Search for the cell housing the specified text and yield its (x, y) center coordinate. 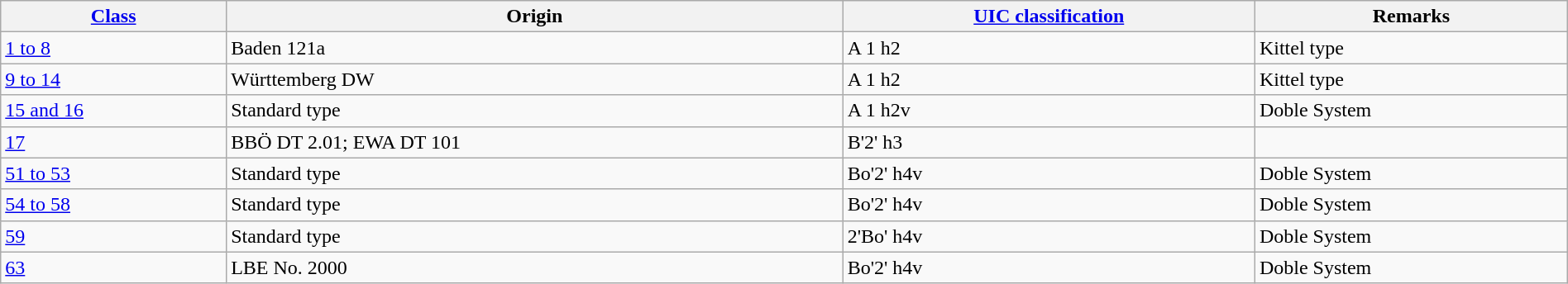
9 to 14 (114, 79)
BBÖ DT 2.01; EWA DT 101 (535, 142)
A 1 h2v (1049, 111)
15 and 16 (114, 111)
59 (114, 236)
B'2' h3 (1049, 142)
Württemberg DW (535, 79)
Baden 121a (535, 48)
51 to 53 (114, 173)
Origin (535, 17)
1 to 8 (114, 48)
2'Bo' h4v (1049, 236)
Class (114, 17)
UIC classification (1049, 17)
54 to 58 (114, 205)
LBE No. 2000 (535, 267)
63 (114, 267)
17 (114, 142)
Remarks (1411, 17)
